From the cell containing the given text, extract its center point as [x, y] coordinate. 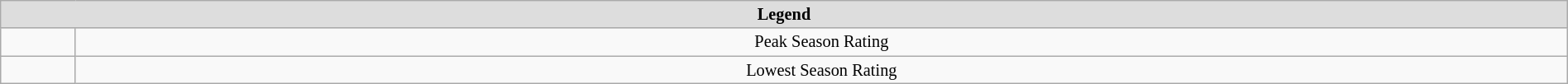
Legend [784, 14]
Lowest Season Rating [821, 70]
Peak Season Rating [821, 42]
